Capture the cell that displays the provided text and extract its [x, y] central coordinate. 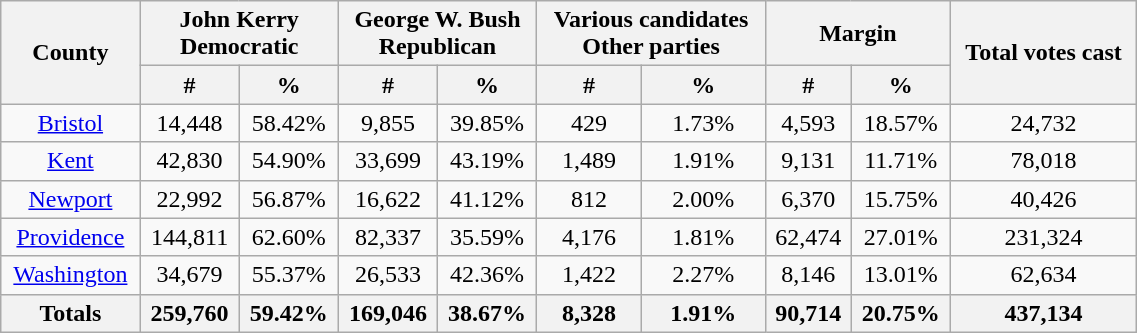
169,046 [388, 313]
259,760 [190, 313]
Providence [70, 237]
15.75% [900, 199]
231,324 [1044, 237]
11.71% [900, 161]
90,714 [808, 313]
41.12% [486, 199]
Total votes cast [1044, 52]
4,176 [590, 237]
437,134 [1044, 313]
1.73% [703, 123]
62.60% [288, 237]
Margin [858, 34]
812 [590, 199]
18.57% [900, 123]
Washington [70, 275]
1,489 [590, 161]
John KerryDemocratic [239, 34]
8,328 [590, 313]
George W. BushRepublican [437, 34]
35.59% [486, 237]
78,018 [1044, 161]
144,811 [190, 237]
Various candidatesOther parties [652, 34]
9,131 [808, 161]
9,855 [388, 123]
42,830 [190, 161]
54.90% [288, 161]
58.42% [288, 123]
59.42% [288, 313]
Kent [70, 161]
2.00% [703, 199]
39.85% [486, 123]
2.27% [703, 275]
4,593 [808, 123]
13.01% [900, 275]
38.67% [486, 313]
26,533 [388, 275]
43.19% [486, 161]
1.81% [703, 237]
1,422 [590, 275]
14,448 [190, 123]
62,634 [1044, 275]
27.01% [900, 237]
8,146 [808, 275]
16,622 [388, 199]
24,732 [1044, 123]
20.75% [900, 313]
62,474 [808, 237]
Totals [70, 313]
42.36% [486, 275]
82,337 [388, 237]
Newport [70, 199]
429 [590, 123]
22,992 [190, 199]
County [70, 52]
33,699 [388, 161]
6,370 [808, 199]
Bristol [70, 123]
56.87% [288, 199]
34,679 [190, 275]
40,426 [1044, 199]
55.37% [288, 275]
